Scan for the cell matching the given text and deliver its [X, Y] coordinate at center. 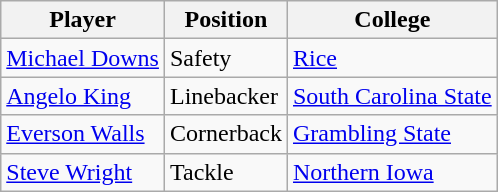
Michael Downs [83, 58]
Steve Wright [83, 172]
South Carolina State [392, 96]
Linebacker [226, 96]
Player [83, 20]
Cornerback [226, 134]
Safety [226, 58]
Northern Iowa [392, 172]
Tackle [226, 172]
College [392, 20]
Everson Walls [83, 134]
Rice [392, 58]
Angelo King [83, 96]
Grambling State [392, 134]
Position [226, 20]
